Search for the cell housing the specified text and yield its [X, Y] center coordinate. 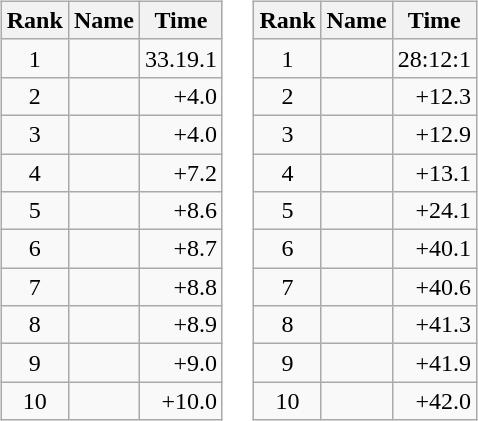
33.19.1 [180, 58]
+8.9 [180, 325]
+12.9 [434, 134]
+8.6 [180, 211]
+12.3 [434, 96]
+41.9 [434, 363]
+24.1 [434, 211]
+10.0 [180, 401]
+7.2 [180, 173]
+41.3 [434, 325]
+40.6 [434, 287]
+42.0 [434, 401]
+40.1 [434, 249]
+8.7 [180, 249]
+8.8 [180, 287]
28:12:1 [434, 58]
+13.1 [434, 173]
+9.0 [180, 363]
